Output the (X, Y) coordinate of the center of the cell containing the given text.  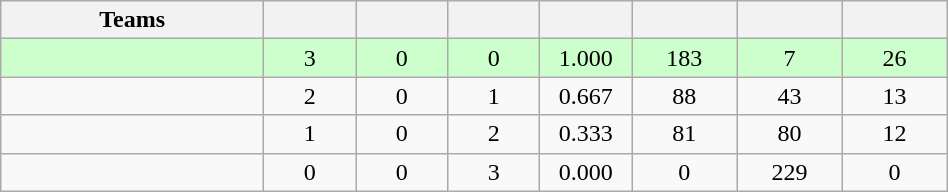
1.000 (586, 58)
0.000 (586, 172)
26 (894, 58)
Teams (132, 20)
183 (684, 58)
80 (790, 134)
0.667 (586, 96)
7 (790, 58)
88 (684, 96)
0.333 (586, 134)
229 (790, 172)
43 (790, 96)
81 (684, 134)
12 (894, 134)
13 (894, 96)
